Capture the cell that displays the provided text and extract its [x, y] central coordinate. 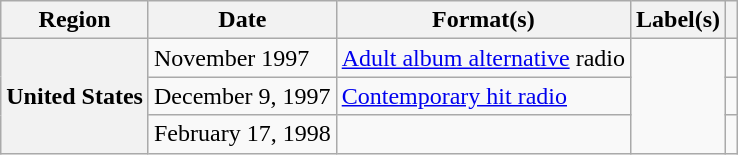
November 1997 [242, 58]
Format(s) [483, 20]
February 17, 1998 [242, 134]
Region [75, 20]
United States [75, 96]
Adult album alternative radio [483, 58]
Contemporary hit radio [483, 96]
December 9, 1997 [242, 96]
Date [242, 20]
Label(s) [678, 20]
